Determine the [x, y] coordinate at the center of the cell enclosing the given text.  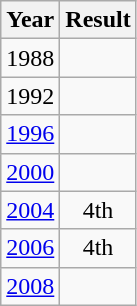
1988 [30, 58]
2000 [30, 172]
2004 [30, 210]
Result [98, 20]
Year [30, 20]
2006 [30, 248]
2008 [30, 286]
1996 [30, 134]
1992 [30, 96]
